Identify which cell holds the provided text, then report its [X, Y] central coordinate. 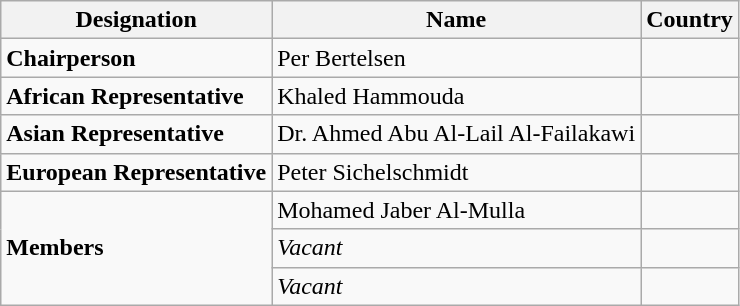
Name [456, 20]
Asian Representative [136, 134]
Dr. Ahmed Abu Al-Lail Al-Failakawi [456, 134]
Country [690, 20]
Per Bertelsen [456, 58]
Designation [136, 20]
African Representative [136, 96]
Khaled Hammouda [456, 96]
Mohamed Jaber Al-Mulla [456, 210]
European Representative [136, 172]
Peter Sichelschmidt [456, 172]
Members [136, 248]
Chairperson [136, 58]
